Locate the cell with the specified text and output its [x, y] center coordinate. 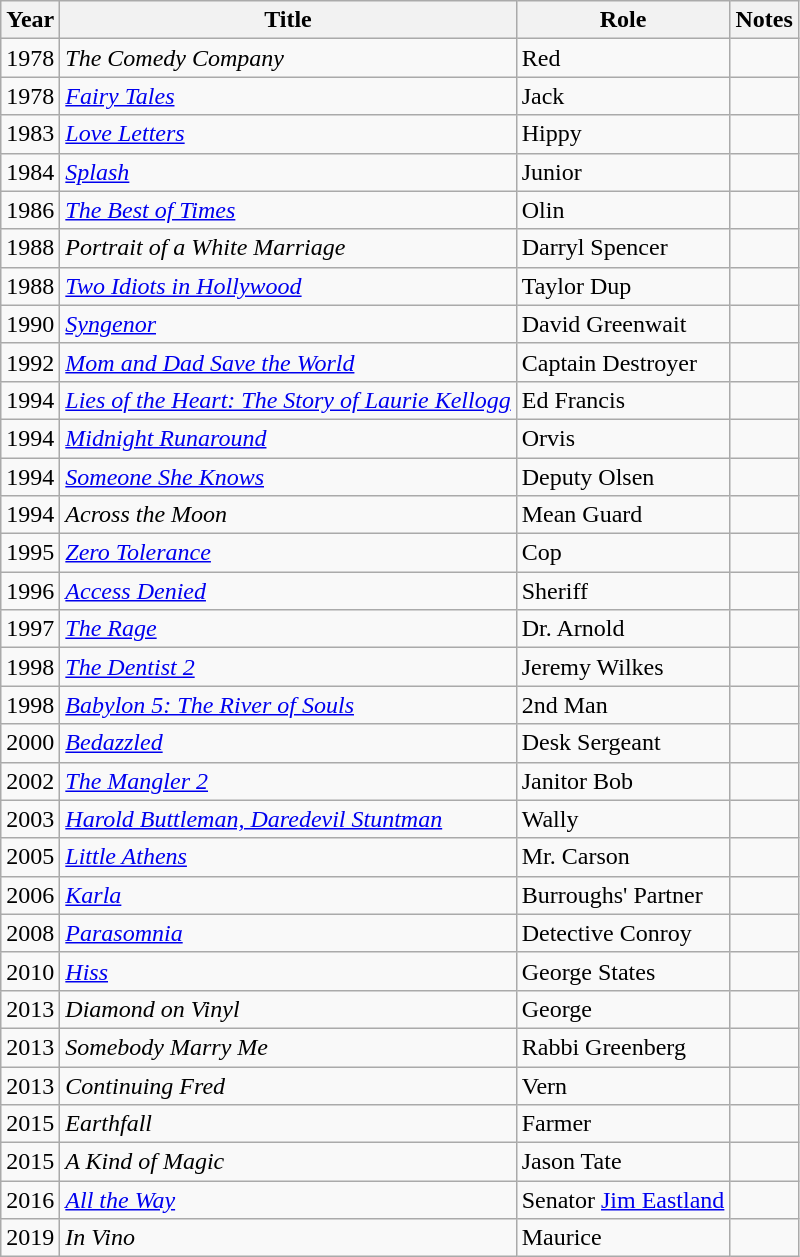
Burroughs' Partner [623, 895]
Ed Francis [623, 400]
In Vino [288, 1238]
2019 [30, 1238]
The Best of Times [288, 210]
Mr. Carson [623, 857]
Portrait of a White Marriage [288, 248]
Fairy Tales [288, 96]
Jack [623, 96]
Karla [288, 895]
Dr. Arnold [623, 629]
Little Athens [288, 857]
Notes [764, 20]
Love Letters [288, 134]
Two Idiots in Hollywood [288, 286]
1990 [30, 324]
Taylor Dup [623, 286]
Role [623, 20]
George States [623, 971]
2016 [30, 1200]
2005 [30, 857]
1984 [30, 172]
Wally [623, 819]
Year [30, 20]
All the Way [288, 1200]
2000 [30, 743]
2010 [30, 971]
Parasomnia [288, 933]
Darryl Spencer [623, 248]
1996 [30, 591]
Desk Sergeant [623, 743]
1986 [30, 210]
Someone She Knows [288, 477]
Captain Destroyer [623, 362]
David Greenwait [623, 324]
Mean Guard [623, 515]
Senator Jim Eastland [623, 1200]
A Kind of Magic [288, 1162]
2nd Man [623, 705]
Cop [623, 553]
1983 [30, 134]
The Mangler 2 [288, 781]
Title [288, 20]
Access Denied [288, 591]
Midnight Runaround [288, 438]
Somebody Marry Me [288, 1047]
Farmer [623, 1124]
Detective Conroy [623, 933]
Orvis [623, 438]
1997 [30, 629]
Splash [288, 172]
Junior [623, 172]
Janitor Bob [623, 781]
The Dentist 2 [288, 667]
Harold Buttleman, Daredevil Stuntman [288, 819]
2006 [30, 895]
The Comedy Company [288, 58]
George [623, 1009]
1995 [30, 553]
Continuing Fred [288, 1085]
Hiss [288, 971]
1992 [30, 362]
Maurice [623, 1238]
2003 [30, 819]
The Rage [288, 629]
Vern [623, 1085]
Earthfall [288, 1124]
2008 [30, 933]
Jeremy Wilkes [623, 667]
Olin [623, 210]
Syngenor [288, 324]
Jason Tate [623, 1162]
Deputy Olsen [623, 477]
Babylon 5: The River of Souls [288, 705]
Sheriff [623, 591]
Zero Tolerance [288, 553]
Diamond on Vinyl [288, 1009]
Hippy [623, 134]
Rabbi Greenberg [623, 1047]
Across the Moon [288, 515]
2002 [30, 781]
Mom and Dad Save the World [288, 362]
Lies of the Heart: The Story of Laurie Kellogg [288, 400]
Red [623, 58]
Bedazzled [288, 743]
